Find where the given text appears and provide that cell's center as (x, y) coordinate. 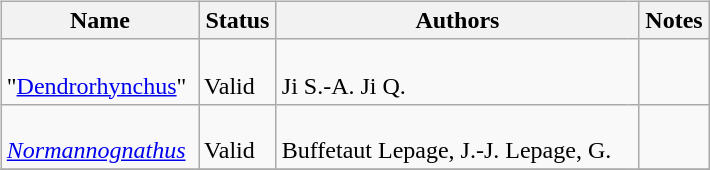
Status (238, 20)
Notes (674, 20)
"Dendrorhynchus" (100, 72)
Ji S.-A. Ji Q. (452, 72)
Buffetaut Lepage, J.-J. Lepage, G. (452, 136)
Normannognathus (100, 136)
Authors (457, 20)
Name (100, 20)
